Return [x, y] of the center of cell containing provided text 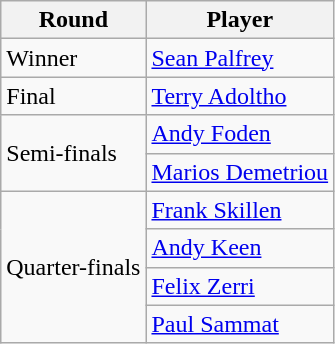
Player [240, 20]
Andy Keen [240, 248]
Felix Zerri [240, 286]
Terry Adoltho [240, 96]
Semi-finals [74, 153]
Round [74, 20]
Winner [74, 58]
Final [74, 96]
Sean Palfrey [240, 58]
Quarter-finals [74, 267]
Andy Foden [240, 134]
Paul Sammat [240, 324]
Marios Demetriou [240, 172]
Frank Skillen [240, 210]
